Output the (x, y) coordinate of the center of the cell containing the given text.  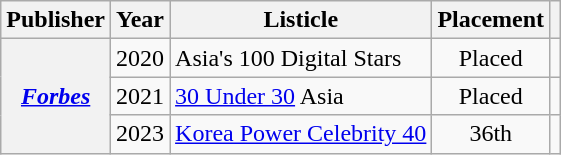
2020 (140, 58)
Placement (491, 20)
Asia's 100 Digital Stars (301, 58)
30 Under 30 Asia (301, 96)
Korea Power Celebrity 40 (301, 134)
Year (140, 20)
2021 (140, 96)
Listicle (301, 20)
2023 (140, 134)
Forbes (56, 96)
Publisher (56, 20)
36th (491, 134)
